Determine the (x, y) coordinate at the center of the cell enclosing the given text.  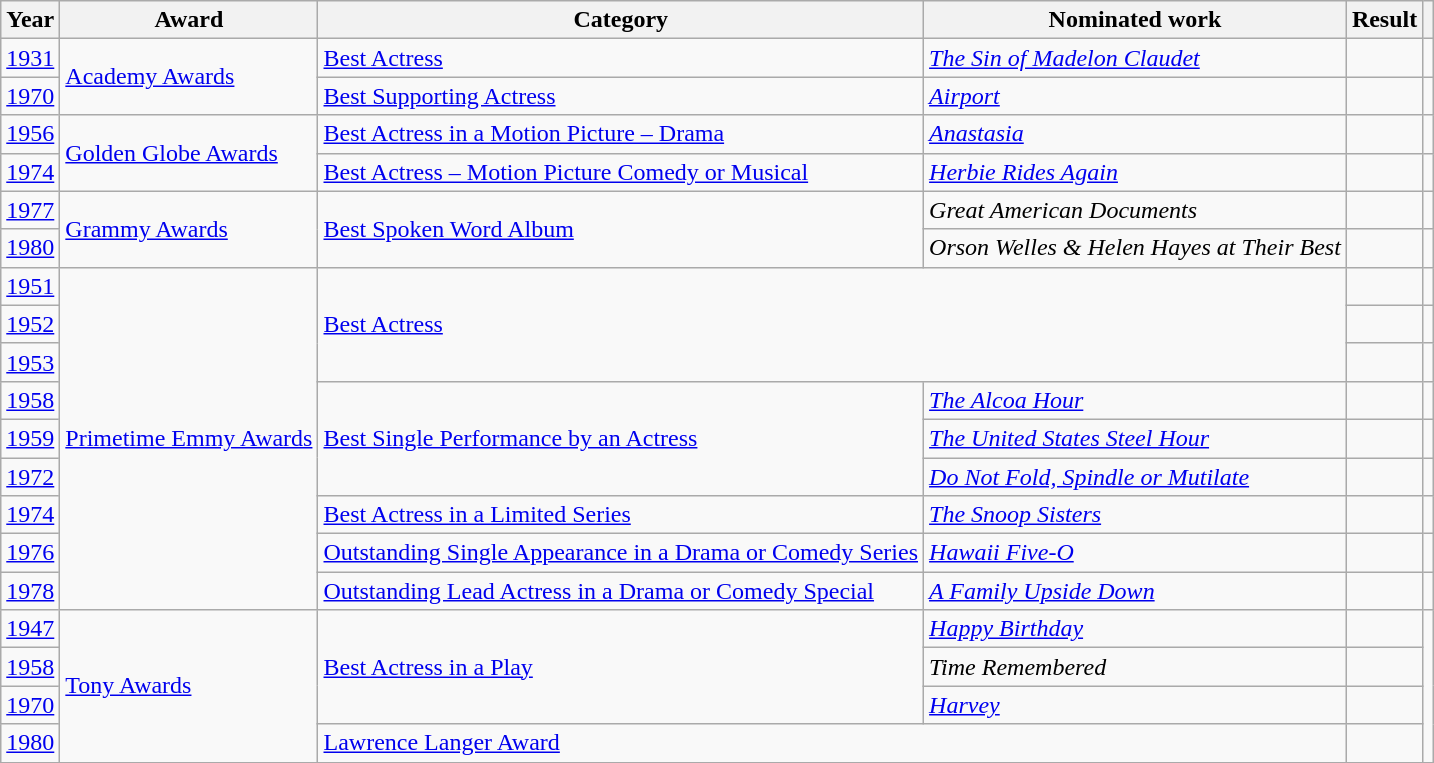
Happy Birthday (1136, 629)
Best Supporting Actress (621, 96)
1976 (30, 553)
Category (621, 20)
Do Not Fold, Spindle or Mutilate (1136, 477)
The United States Steel Hour (1136, 438)
Best Spoken Word Album (621, 229)
Hawaii Five-O (1136, 553)
Award (189, 20)
Result (1384, 20)
The Snoop Sisters (1136, 515)
Academy Awards (189, 77)
1951 (30, 286)
Grammy Awards (189, 229)
Best Actress – Motion Picture Comedy or Musical (621, 172)
Great American Documents (1136, 210)
Outstanding Lead Actress in a Drama or Comedy Special (621, 591)
The Alcoa Hour (1136, 400)
Best Single Performance by an Actress (621, 438)
Nominated work (1136, 20)
1953 (30, 362)
1931 (30, 58)
1959 (30, 438)
Lawrence Langer Award (832, 743)
Best Actress in a Play (621, 667)
The Sin of Madelon Claudet (1136, 58)
Herbie Rides Again (1136, 172)
Primetime Emmy Awards (189, 438)
Best Actress in a Motion Picture – Drama (621, 134)
Golden Globe Awards (189, 153)
Best Actress in a Limited Series (621, 515)
Year (30, 20)
Airport (1136, 96)
Anastasia (1136, 134)
1956 (30, 134)
Outstanding Single Appearance in a Drama or Comedy Series (621, 553)
Orson Welles & Helen Hayes at Their Best (1136, 248)
Tony Awards (189, 686)
1978 (30, 591)
1977 (30, 210)
1972 (30, 477)
1947 (30, 629)
Harvey (1136, 705)
A Family Upside Down (1136, 591)
1952 (30, 324)
Time Remembered (1136, 667)
